From the cell containing the given text, extract its center point as (x, y) coordinate. 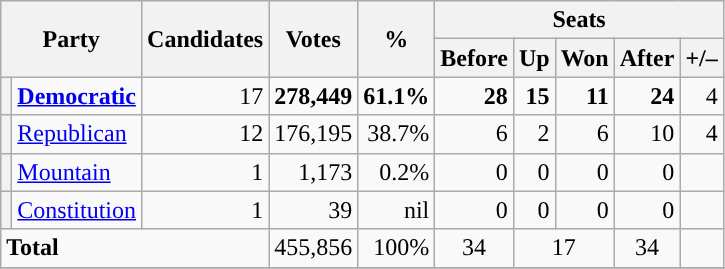
Seats (580, 20)
0.2% (396, 172)
Democratic (77, 96)
176,195 (314, 134)
Won (584, 58)
10 (647, 134)
39 (314, 210)
+/– (702, 58)
278,449 (314, 96)
1,173 (314, 172)
% (396, 39)
61.1% (396, 96)
24 (647, 96)
Mountain (77, 172)
38.7% (396, 134)
Republican (77, 134)
Before (474, 58)
455,856 (314, 248)
Party (72, 39)
Constitution (77, 210)
11 (584, 96)
Candidates (206, 39)
Total (135, 248)
Votes (314, 39)
2 (534, 134)
12 (206, 134)
15 (534, 96)
nil (396, 210)
28 (474, 96)
Up (534, 58)
100% (396, 248)
After (647, 58)
